Find where the given text appears and provide that cell's center as (X, Y) coordinate. 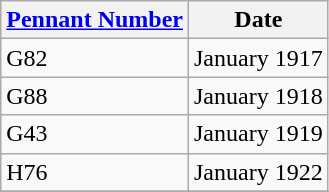
Pennant Number (95, 20)
January 1917 (258, 58)
G82 (95, 58)
January 1922 (258, 172)
G88 (95, 96)
Date (258, 20)
H76 (95, 172)
January 1919 (258, 134)
January 1918 (258, 96)
G43 (95, 134)
